Capture the cell that displays the provided text and extract its (x, y) central coordinate. 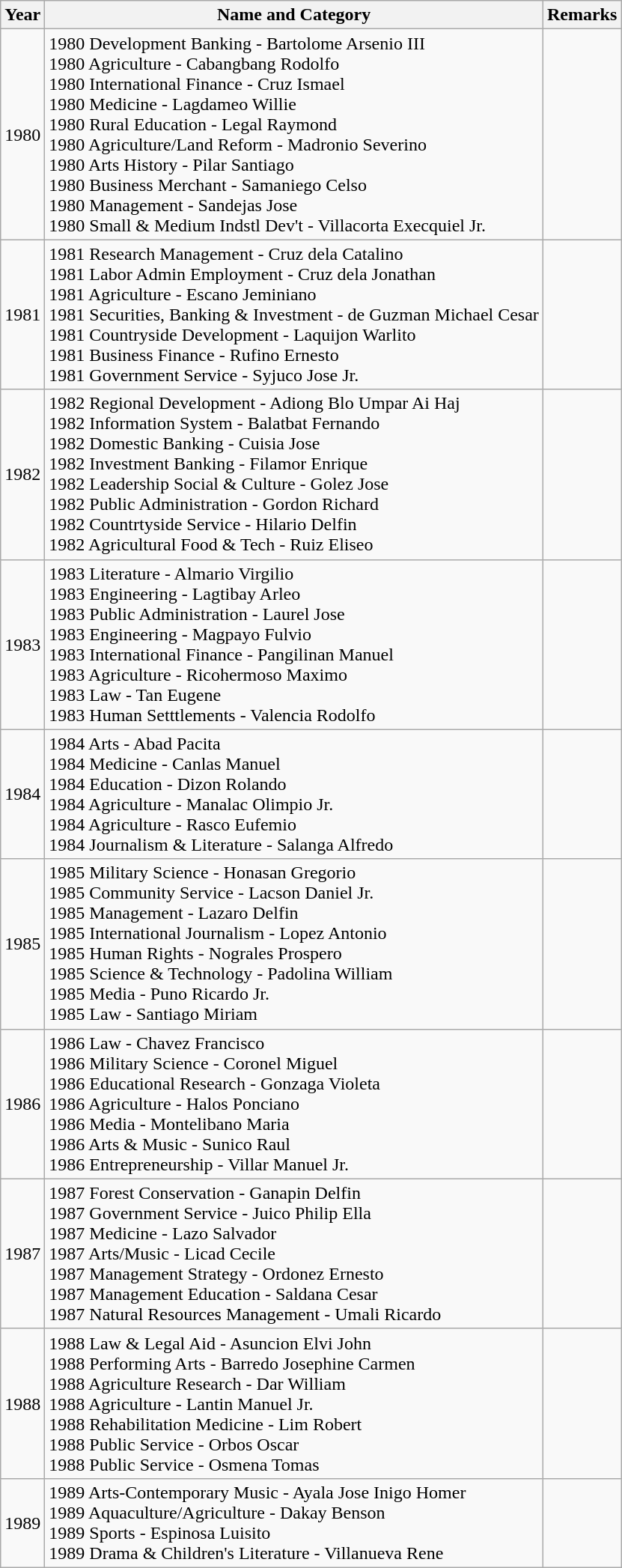
1980 (22, 135)
Name and Category (294, 15)
1982 (22, 475)
1981 (22, 314)
1989 (22, 1523)
Remarks (582, 15)
Year (22, 15)
1986 (22, 1104)
1988 (22, 1403)
1984 (22, 794)
1985 (22, 943)
1983 (22, 644)
1987 (22, 1254)
